Scan for the cell matching the given text and deliver its (X, Y) coordinate at center. 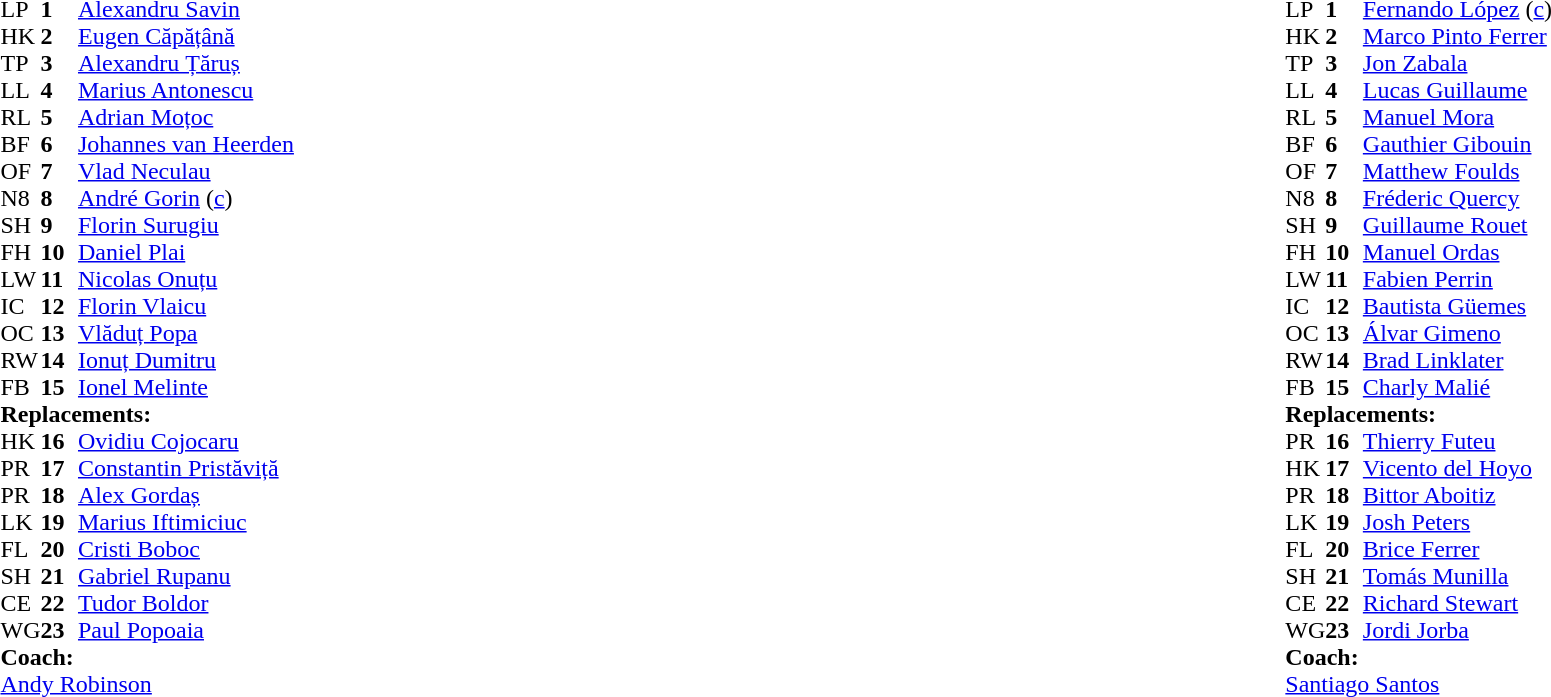
Ovidiu Cojocaru (186, 442)
Vlăduț Popa (186, 334)
Constantin Pristăviță (186, 468)
Florin Surugiu (186, 226)
Adrian Moțoc (186, 118)
Johannes van Heerden (186, 144)
Gabriel Rupanu (186, 576)
Nicolas Onuțu (186, 280)
André Gorin (c) (186, 198)
Daniel Plai (186, 252)
Marius Antonescu (186, 90)
Replacements: (146, 414)
Florin Vlaicu (186, 306)
Vlad Neculau (186, 172)
Alex Gordaș (186, 496)
Cristi Boboc (186, 550)
Ionuț Dumitru (186, 360)
Paul Popoaia (186, 630)
Marius Iftimiciuc (186, 522)
Ionel Melinte (186, 388)
Andy Robinson (146, 684)
Tudor Boldor (186, 604)
Coach: (146, 658)
Eugen Căpățână (186, 36)
Alexandru Țăruș (186, 64)
